Identify which cell holds the provided text, then report its (x, y) central coordinate. 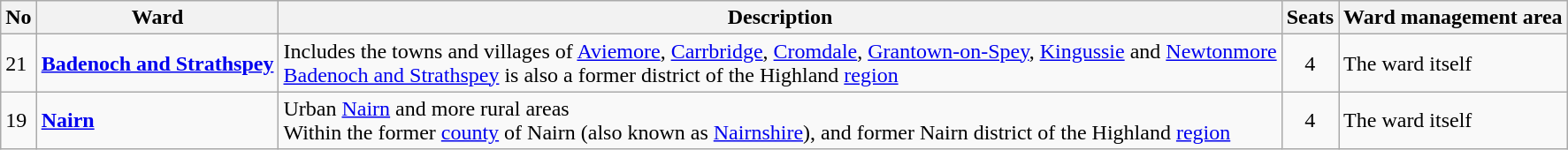
Seats (1310, 18)
21 (19, 64)
Description (780, 18)
Urban Nairn and more rural areas Within the former county of Nairn (also known as Nairnshire), and former Nairn district of the Highland region (780, 120)
Nairn (157, 120)
Ward (157, 18)
No (19, 18)
Badenoch and Strathspey (157, 64)
19 (19, 120)
Ward management area (1454, 18)
